Output the [x, y] coordinate of the center of the cell containing the given text.  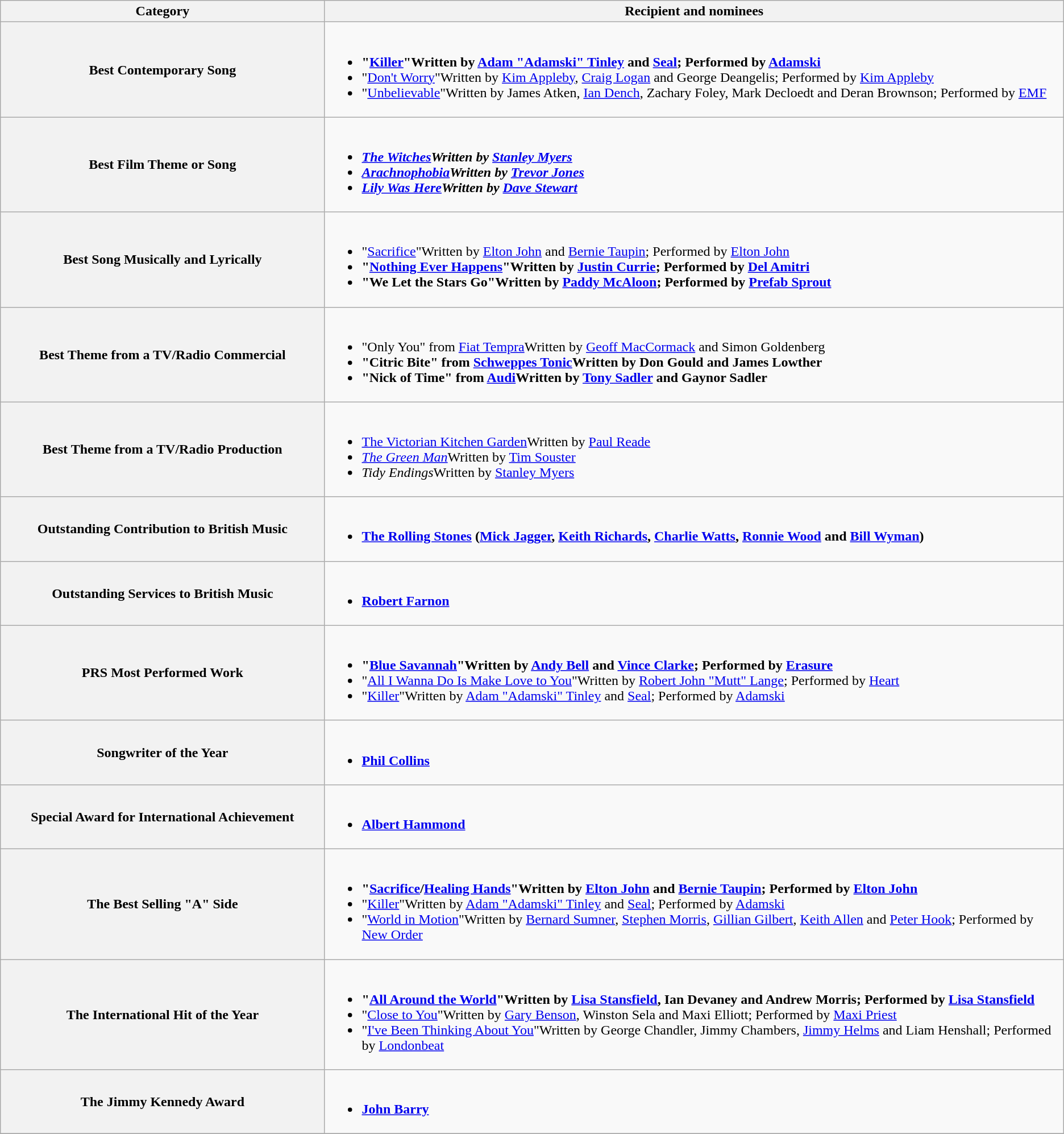
The Best Selling "A" Side [163, 904]
The Victorian Kitchen GardenWritten by Paul ReadeThe Green ManWritten by Tim SousterTidy EndingsWritten by Stanley Myers [694, 449]
Outstanding Contribution to British Music [163, 529]
PRS Most Performed Work [163, 673]
Best Theme from a TV/Radio Commercial [163, 355]
Albert Hammond [694, 816]
Best Contemporary Song [163, 69]
Best Theme from a TV/Radio Production [163, 449]
Robert Farnon [694, 593]
Special Award for International Achievement [163, 816]
Category [163, 11]
Songwriter of the Year [163, 753]
Best Film Theme or Song [163, 165]
Recipient and nominees [694, 11]
Outstanding Services to British Music [163, 593]
Best Song Musically and Lyrically [163, 259]
The Jimmy Kennedy Award [163, 1102]
The International Hit of the Year [163, 1015]
The Rolling Stones (Mick Jagger, Keith Richards, Charlie Watts, Ronnie Wood and Bill Wyman) [694, 529]
The WitchesWritten by Stanley MyersArachnophobiaWritten by Trevor JonesLily Was HereWritten by Dave Stewart [694, 165]
John Barry [694, 1102]
Phil Collins [694, 753]
